Return the [x, y] coordinate for the center point of the cell that contains the specified text.  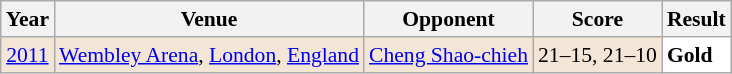
Venue [209, 19]
2011 [28, 55]
Result [696, 19]
Opponent [448, 19]
Wembley Arena, London, England [209, 55]
Gold [696, 55]
Cheng Shao-chieh [448, 55]
21–15, 21–10 [598, 55]
Year [28, 19]
Score [598, 19]
